Search for the cell housing the specified text and yield its (X, Y) center coordinate. 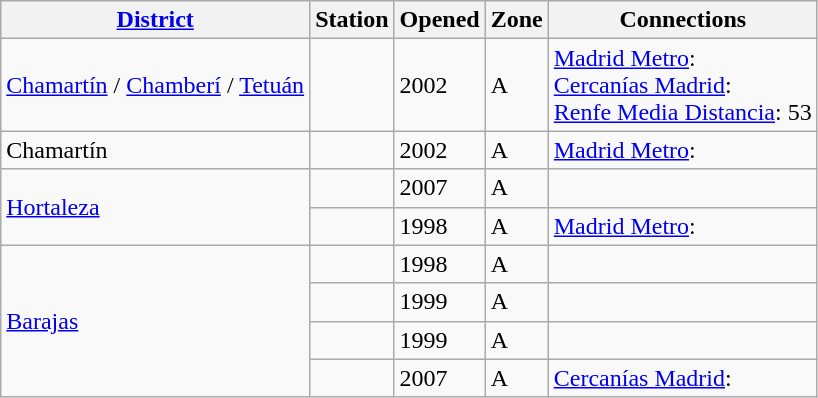
Zone (516, 20)
Hortaleza (156, 207)
Madrid Metro: Cercanías Madrid: Renfe Media Distancia: 53 (682, 85)
District (156, 20)
Opened (440, 20)
Connections (682, 20)
Cercanías Madrid: (682, 378)
Station (352, 20)
Chamartín / Chamberí / Tetuán (156, 85)
Barajas (156, 321)
Chamartín (156, 150)
